Determine the (X, Y) coordinate at the center of the cell enclosing the given text.  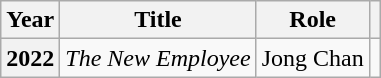
Title (158, 20)
2022 (30, 58)
Year (30, 20)
Jong Chan (312, 58)
The New Employee (158, 58)
Role (312, 20)
